Extract the (X, Y) coordinate from the center of the cell holding the provided text.  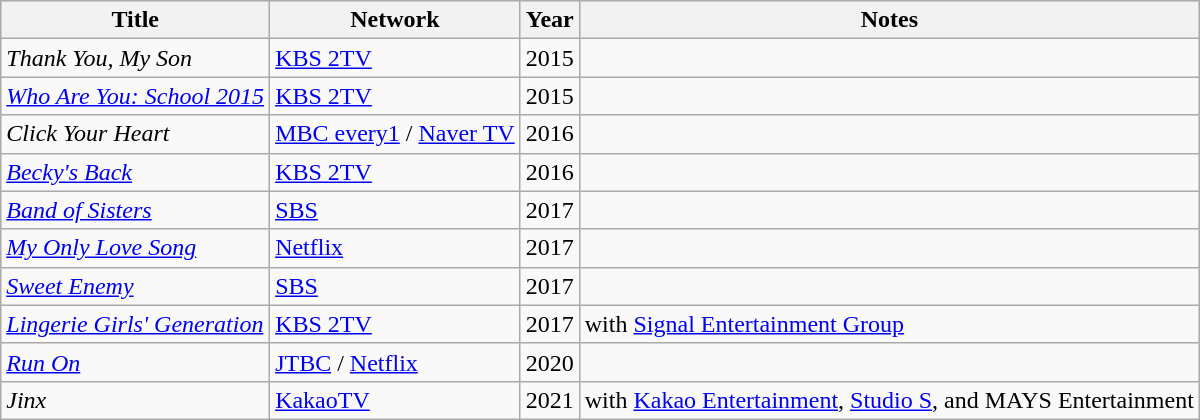
Notes (889, 20)
Run On (136, 362)
Jinx (136, 400)
Thank You, My Son (136, 58)
Title (136, 20)
with Signal Entertainment Group (889, 324)
Becky's Back (136, 172)
KakaoTV (396, 400)
2020 (550, 362)
Netflix (396, 248)
Year (550, 20)
Lingerie Girls' Generation (136, 324)
JTBC / Netflix (396, 362)
MBC every1 / Naver TV (396, 134)
Who Are You: School 2015 (136, 96)
2021 (550, 400)
with Kakao Entertainment, Studio S, and MAYS Entertainment (889, 400)
Sweet Enemy (136, 286)
Network (396, 20)
My Only Love Song (136, 248)
Click Your Heart (136, 134)
Band of Sisters (136, 210)
